From the cell containing the given text, extract its center point as (X, Y) coordinate. 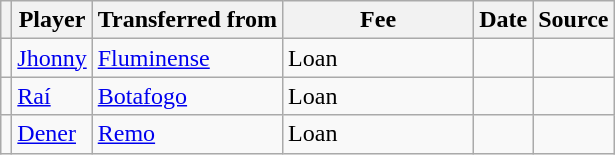
Date (504, 20)
Botafogo (187, 96)
Jhonny (52, 58)
Dener (52, 134)
Source (574, 20)
Raí (52, 96)
Fee (378, 20)
Fluminense (187, 58)
Remo (187, 134)
Player (52, 20)
Transferred from (187, 20)
